Capture the cell that displays the provided text and extract its [x, y] central coordinate. 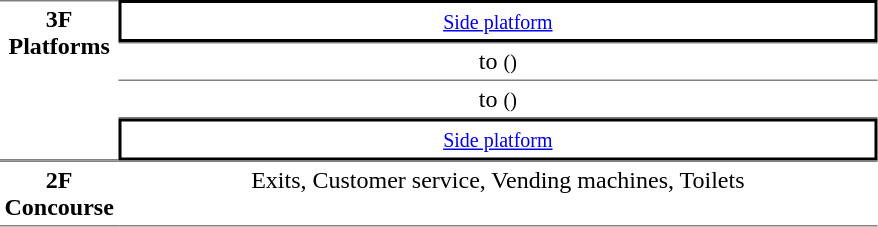
3FPlatforms [59, 80]
2FConcourse [59, 193]
Exits, Customer service, Vending machines, Toilets [498, 193]
